Find where the given text appears and provide that cell's center as [X, Y] coordinate. 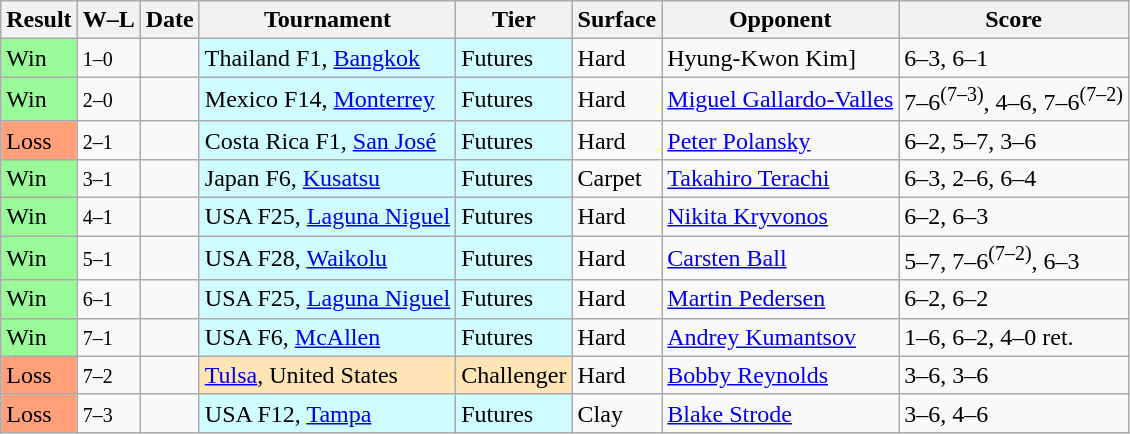
7–2 [108, 375]
7–6(7–3), 4–6, 7–6(7–2) [1014, 100]
7–3 [108, 413]
W–L [108, 20]
Miguel Gallardo-Valles [780, 100]
Score [1014, 20]
6–3, 2–6, 6–4 [1014, 178]
3–6, 3–6 [1014, 375]
Tier [514, 20]
USA F28, Waikolu [327, 258]
Carpet [617, 178]
1–0 [108, 58]
6–1 [108, 299]
Peter Polansky [780, 140]
Clay [617, 413]
5–1 [108, 258]
Tournament [327, 20]
Opponent [780, 20]
4–1 [108, 217]
USA F6, McAllen [327, 337]
Hyung-Kwon Kim] [780, 58]
Japan F6, Kusatsu [327, 178]
Carsten Ball [780, 258]
2–0 [108, 100]
Takahiro Terachi [780, 178]
3–6, 4–6 [1014, 413]
Challenger [514, 375]
Mexico F14, Monterrey [327, 100]
Blake Strode [780, 413]
Nikita Kryvonos [780, 217]
Tulsa, United States [327, 375]
Surface [617, 20]
6–3, 6–1 [1014, 58]
USA F12, Tampa [327, 413]
3–1 [108, 178]
5–7, 7–6(7–2), 6–3 [1014, 258]
Thailand F1, Bangkok [327, 58]
Andrey Kumantsov [780, 337]
1–6, 6–2, 4–0 ret. [1014, 337]
Bobby Reynolds [780, 375]
6–2, 5–7, 3–6 [1014, 140]
6–2, 6–3 [1014, 217]
Date [170, 20]
Costa Rica F1, San José [327, 140]
2–1 [108, 140]
7–1 [108, 337]
Result [39, 20]
Martin Pedersen [780, 299]
6–2, 6–2 [1014, 299]
